Provide the [X, Y] coordinate of the cell's center where the given text is located.  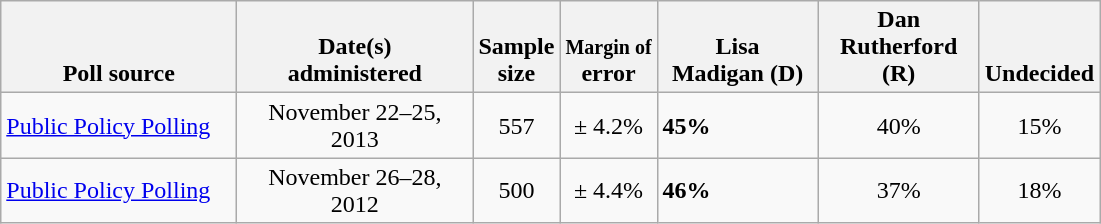
LisaMadigan (D) [738, 47]
18% [1039, 190]
45% [738, 126]
November 26–28, 2012 [355, 190]
557 [516, 126]
37% [898, 190]
± 4.4% [608, 190]
Date(s)administered [355, 47]
November 22–25, 2013 [355, 126]
Poll source [119, 47]
15% [1039, 126]
40% [898, 126]
Samplesize [516, 47]
Undecided [1039, 47]
46% [738, 190]
500 [516, 190]
± 4.2% [608, 126]
Margin oferror [608, 47]
DanRutherford (R) [898, 47]
